For the text-containing cell, return its midpoint in [x, y] coordinate format. 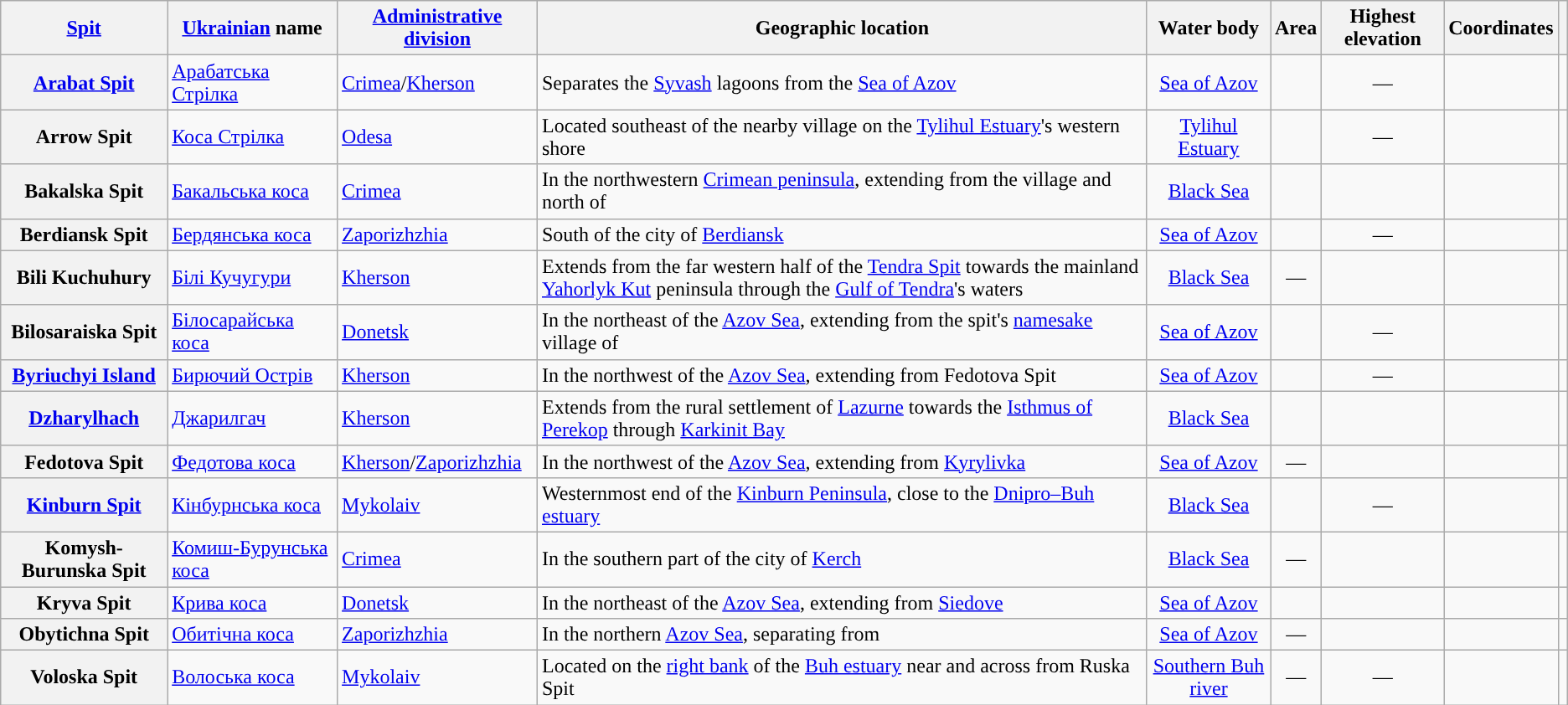
In the southern part of the city of Kerch [842, 559]
Федотова коса [253, 461]
Water body [1208, 28]
Комиш-Бурунська коса [253, 559]
In the northwest of the Azov Sea, extending from Kyrylivka [842, 461]
Бакальська коса [253, 191]
South of the city of Berdiansk [842, 234]
Arrow Spit [84, 137]
Westernmost end of the Kinburn Peninsula, close to the Dnipro–Buh estuary [842, 504]
Коса Стрілка [253, 137]
Джарилгач [253, 419]
Білосарайська коса [253, 332]
Voloska Spit [84, 678]
Fedotova Spit [84, 461]
Administrative division [437, 28]
Berdiansk Spit [84, 234]
Highest elevation [1383, 28]
In the northeast of the Azov Sea, extending from Siedove [842, 602]
Kryva Spit [84, 602]
Волоська коса [253, 678]
Бердянська коса [253, 234]
Кінбурнська коса [253, 504]
Separates the Syvash lagoons from the Sea of Azov [842, 82]
Ukrainian name [253, 28]
Odesa [437, 137]
Coordinates [1501, 28]
Kherson/Zaporizhzhia [437, 461]
Dzharylhach [84, 419]
In the northern Azov Sea, separating from [842, 635]
Area [1295, 28]
Kinburn Spit [84, 504]
Located southeast of the nearby village on the Tylihul Estuary's western shore [842, 137]
Bakalska Spit [84, 191]
Арабатська Стрілка [253, 82]
Tylihul Estuary [1208, 137]
Extends from the far western half of the Tendra Spit towards the mainland Yahorlyk Kut peninsula through the Gulf of Tendra's waters [842, 278]
Crimea/Kherson [437, 82]
In the northeast of the Azov Sea, extending from the spit's namesake village of [842, 332]
Bili Kuchuhury [84, 278]
Extends from the rural settlement of Lazurne towards the Isthmus of Perekop through Karkinit Bay [842, 419]
Бирючий Острів [253, 375]
Geographic location [842, 28]
Обитічна коса [253, 635]
In the northwestern Crimean peninsula, extending from the village and north of [842, 191]
Білі Кучугури [253, 278]
In the northwest of the Azov Sea, extending from Fedotova Spit [842, 375]
Крива коса [253, 602]
Komysh-Burunska Spit [84, 559]
Arabat Spit [84, 82]
Located on the right bank of the Buh estuary near and across from Ruska Spit [842, 678]
Bilosaraiska Spit [84, 332]
Obytichna Spit [84, 635]
Spit [84, 28]
Byriuchyi Island [84, 375]
Southern Buh river [1208, 678]
